Determine the [x, y] coordinate at the center of the cell enclosing the given text.  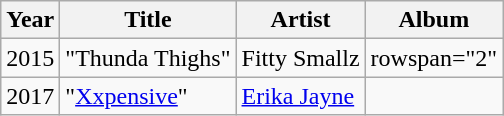
Title [148, 20]
Year [30, 20]
2017 [30, 96]
Fitty Smallz [300, 58]
rowspan="2" [434, 58]
Erika Jayne [300, 96]
Album [434, 20]
Artist [300, 20]
"Xxpensive" [148, 96]
"Thunda Thighs" [148, 58]
2015 [30, 58]
